Provide the [X, Y] coordinate of the cell's center where the given text is located.  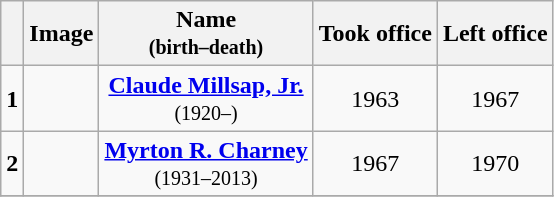
2 [12, 164]
1963 [375, 98]
1 [12, 98]
Claude Millsap, Jr.(1920–) [206, 98]
Left office [495, 34]
Took office [375, 34]
Myrton R. Charney(1931–2013) [206, 164]
1970 [495, 164]
Name(birth–death) [206, 34]
Image [62, 34]
